Capture the cell that displays the provided text and extract its [x, y] central coordinate. 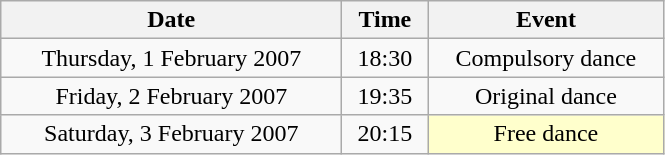
19:35 [385, 96]
Saturday, 3 February 2007 [172, 134]
20:15 [385, 134]
Free dance [546, 134]
18:30 [385, 58]
Date [172, 20]
Original dance [546, 96]
Time [385, 20]
Friday, 2 February 2007 [172, 96]
Event [546, 20]
Compulsory dance [546, 58]
Thursday, 1 February 2007 [172, 58]
